Determine the (X, Y) coordinate at the center of the cell enclosing the given text.  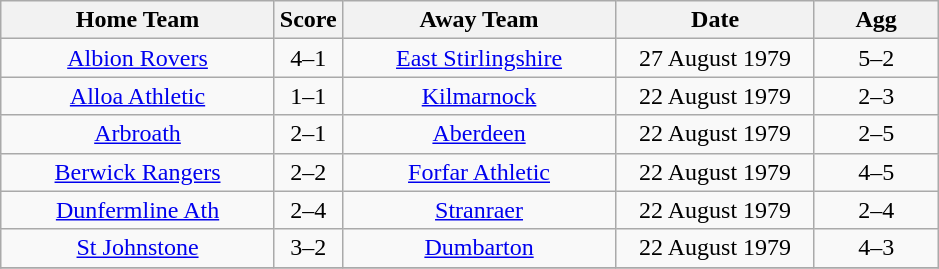
Away Team (479, 20)
4–5 (876, 172)
St Johnstone (138, 248)
Score (308, 20)
East Stirlingshire (479, 58)
Agg (876, 20)
Date (716, 20)
Stranraer (479, 210)
1–1 (308, 96)
Alloa Athletic (138, 96)
27 August 1979 (716, 58)
5–2 (876, 58)
2–2 (308, 172)
Berwick Rangers (138, 172)
Kilmarnock (479, 96)
Forfar Athletic (479, 172)
Dumbarton (479, 248)
Home Team (138, 20)
Dunfermline Ath (138, 210)
2–3 (876, 96)
3–2 (308, 248)
2–1 (308, 134)
Albion Rovers (138, 58)
4–1 (308, 58)
Arbroath (138, 134)
4–3 (876, 248)
Aberdeen (479, 134)
2–5 (876, 134)
